Search for the cell housing the specified text and yield its [x, y] center coordinate. 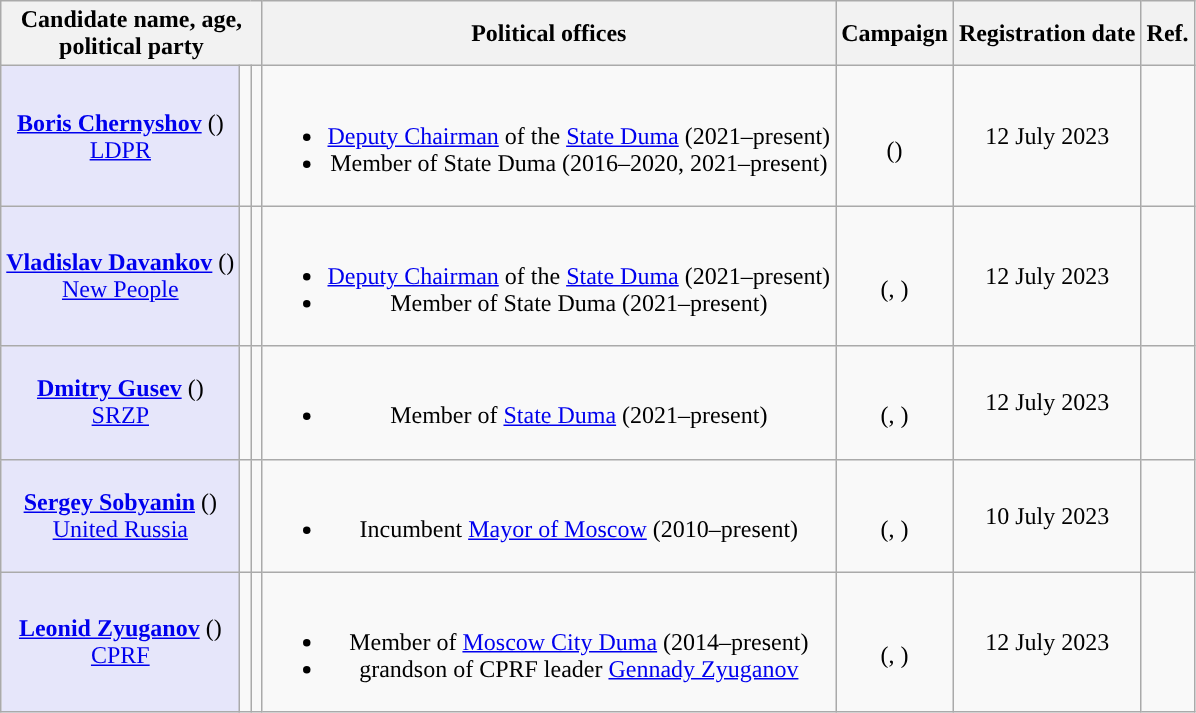
Leonid Zyuganov ()CPRF [120, 642]
Member of State Duma (2021–present) [549, 402]
10 July 2023 [1047, 516]
Ref. [1168, 34]
Candidate name, age,political party [132, 34]
Campaign [895, 34]
Sergey Sobyanin ()United Russia [120, 516]
() [895, 136]
Incumbent Mayor of Moscow (2010–present) [549, 516]
Dmitry Gusev ()SRZP [120, 402]
Vladislav Davankov ()New People [120, 276]
Registration date [1047, 34]
Member of Moscow City Duma (2014–present)grandson of CPRF leader Gennady Zyuganov [549, 642]
Political offices [549, 34]
Boris Chernyshov ()LDPR [120, 136]
Deputy Chairman of the State Duma (2021–present)Member of State Duma (2016–2020, 2021–present) [549, 136]
Deputy Chairman of the State Duma (2021–present)Member of State Duma (2021–present) [549, 276]
